Identify which cell holds the provided text, then report its (X, Y) central coordinate. 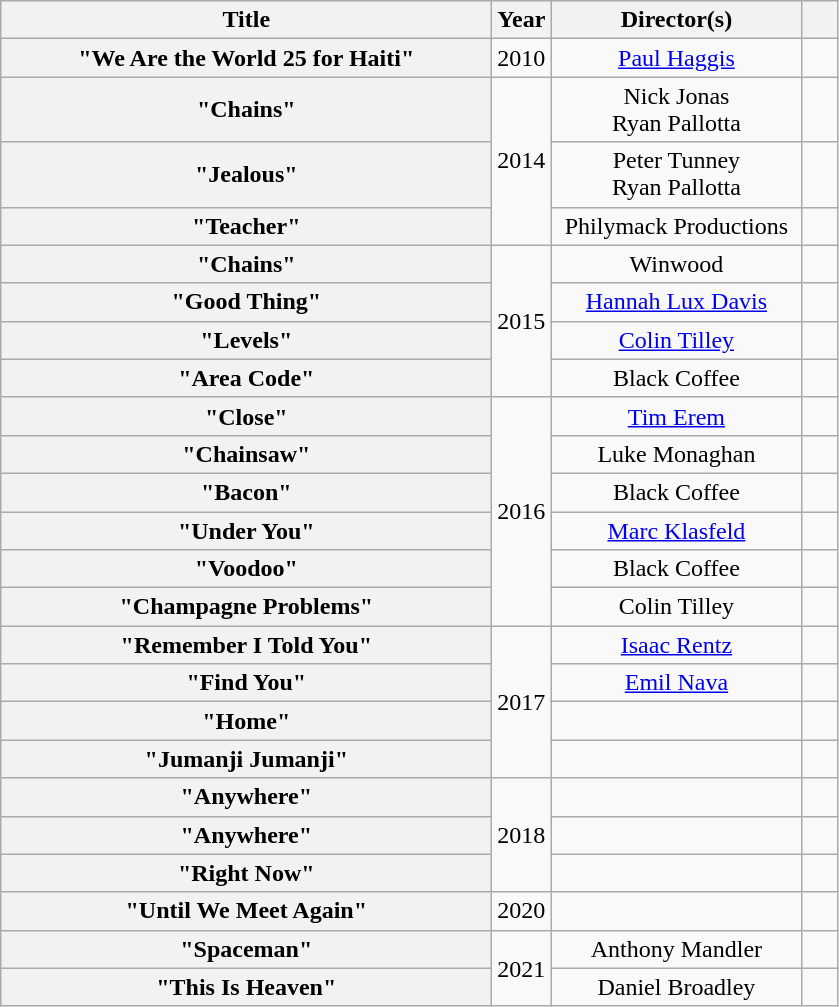
"Find You" (246, 683)
2018 (522, 835)
"Bacon" (246, 492)
2010 (522, 58)
"Jealous" (246, 174)
2020 (522, 911)
Luke Monaghan (676, 454)
Paul Haggis (676, 58)
"Area Code" (246, 378)
"Voodoo" (246, 569)
Emil Nava (676, 683)
"Close" (246, 416)
Tim Erem (676, 416)
Title (246, 20)
"We Are the World 25 for Haiti" (246, 58)
Isaac Rentz (676, 645)
"Until We Meet Again" (246, 911)
"Teacher" (246, 226)
2015 (522, 321)
"Remember I Told You" (246, 645)
"Jumanji Jumanji" (246, 759)
"Good Thing" (246, 302)
"This Is Heaven" (246, 987)
Peter TunneyRyan Pallotta (676, 174)
Philymack Productions (676, 226)
"Under You" (246, 531)
"Home" (246, 721)
2021 (522, 968)
"Levels" (246, 340)
2017 (522, 702)
Daniel Broadley (676, 987)
"Champagne Problems" (246, 607)
"Spaceman" (246, 949)
Anthony Mandler (676, 949)
Marc Klasfeld (676, 531)
"Right Now" (246, 873)
Nick JonasRyan Pallotta (676, 110)
Winwood (676, 264)
"Chainsaw" (246, 454)
2016 (522, 511)
2014 (522, 161)
Director(s) (676, 20)
Hannah Lux Davis (676, 302)
Year (522, 20)
